Provide the [x, y] coordinate of the cell's center where the given text is located.  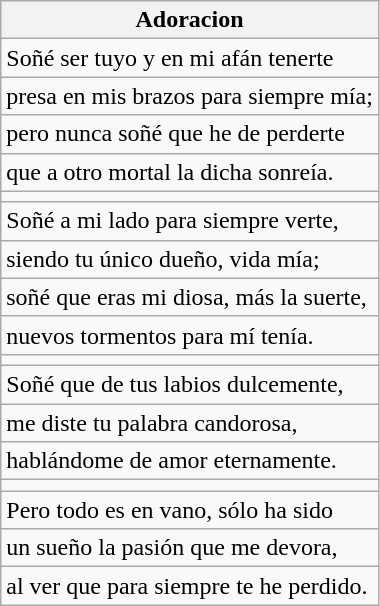
Soñé ser tuyo y en mi afán tenerte [190, 58]
pero nunca soñé que he de perderte [190, 134]
presa en mis brazos para siempre mía; [190, 96]
me diste tu palabra candorosa, [190, 423]
Soñé a mi lado para siempre verte, [190, 221]
que a otro mortal la dicha sonreía. [190, 172]
nuevos tormentos para mí tenía. [190, 335]
hablándome de amor eternamente. [190, 461]
un sueño la pasión que me devora, [190, 548]
siendo tu único dueño, vida mía; [190, 259]
al ver que para siempre te he perdido. [190, 586]
Pero todo es en vano, sólo ha sido [190, 510]
Soñé que de tus labios dulcemente, [190, 384]
soñé que eras mi diosa, más la suerte, [190, 297]
Adoracion [190, 20]
